Extract the [x, y] coordinate from the center of the cell holding the provided text.  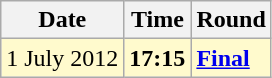
17:15 [158, 58]
Final [231, 58]
Date [62, 20]
1 July 2012 [62, 58]
Round [231, 20]
Time [158, 20]
